Output the (x, y) coordinate of the center of the cell containing the given text.  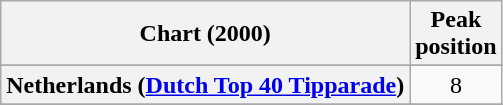
Chart (2000) (206, 34)
Peakposition (456, 34)
8 (456, 85)
Netherlands (Dutch Top 40 Tipparade) (206, 85)
